Locate the cell with the specified text and output its (X, Y) center coordinate. 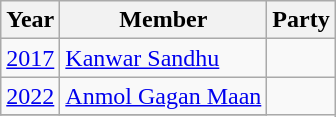
Year (30, 20)
2017 (30, 58)
Member (164, 20)
Party (301, 20)
Anmol Gagan Maan (164, 96)
2022 (30, 96)
Kanwar Sandhu (164, 58)
